Find where the given text appears and provide that cell's center as [X, Y] coordinate. 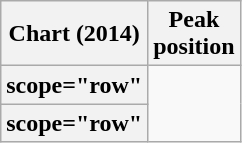
Peakposition [194, 34]
Chart (2014) [74, 34]
